Determine the [x, y] coordinate at the center of the cell enclosing the given text.  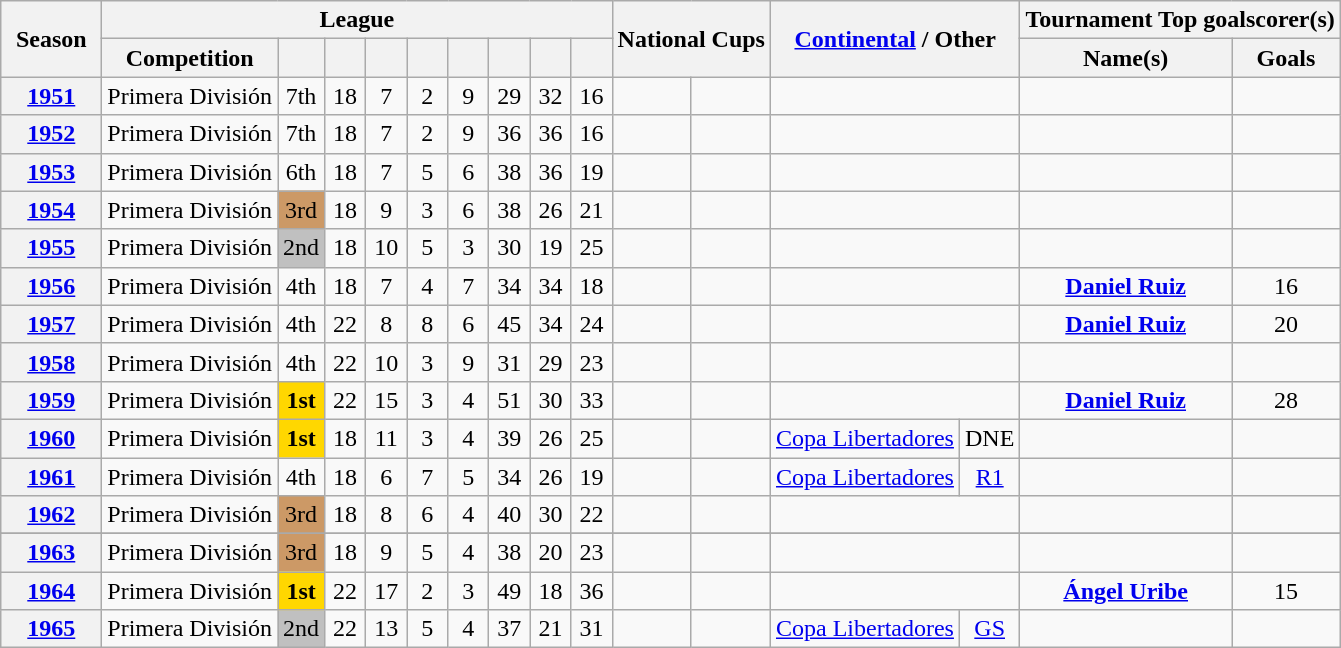
37 [510, 629]
League [357, 20]
28 [1286, 400]
1959 [52, 400]
51 [510, 400]
1961 [52, 477]
1958 [52, 362]
1955 [52, 248]
1960 [52, 438]
17 [386, 591]
R1 [989, 477]
National Cups [691, 39]
24 [592, 324]
GS [989, 629]
45 [510, 324]
Ángel Uribe [1126, 591]
1953 [52, 172]
1957 [52, 324]
39 [510, 438]
DNE [989, 438]
40 [510, 515]
1952 [52, 134]
Continental / Other [894, 39]
1962 [52, 515]
6th [302, 172]
32 [550, 96]
49 [510, 591]
13 [386, 629]
1964 [52, 591]
11 [386, 438]
1963 [52, 553]
Competition [190, 58]
Season [52, 39]
1954 [52, 210]
1951 [52, 96]
33 [592, 400]
Name(s) [1126, 58]
Goals [1286, 58]
Tournament Top goalscorer(s) [1180, 20]
1965 [52, 629]
1956 [52, 286]
